For the text-containing cell, return its midpoint in (X, Y) coordinate format. 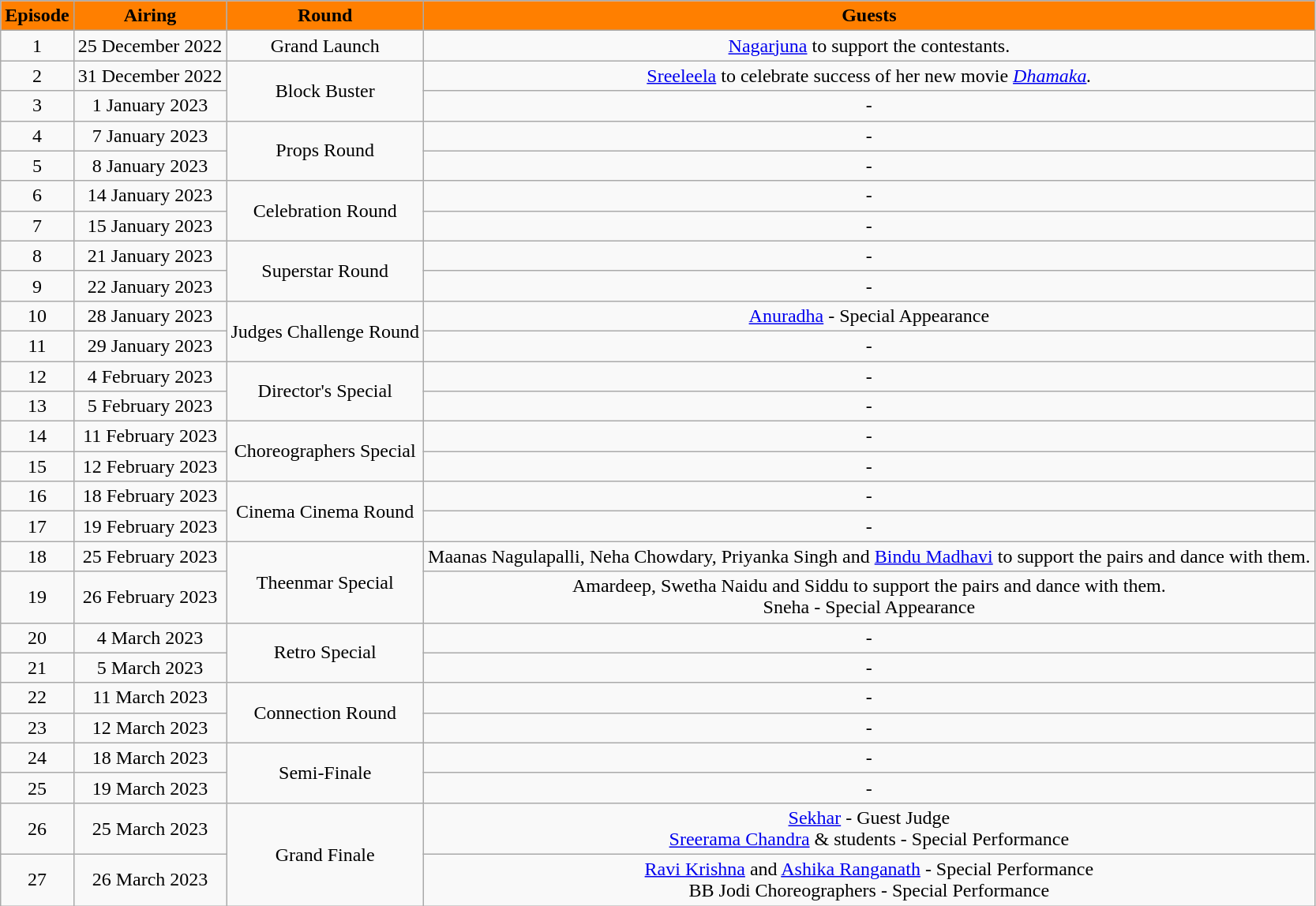
Judges Challenge Round (325, 331)
Guests (870, 16)
1 (37, 46)
19 March 2023 (150, 788)
5 February 2023 (150, 406)
10 (37, 316)
Choreographers Special (325, 451)
13 (37, 406)
Props Round (325, 151)
6 (37, 196)
11 February 2023 (150, 436)
Connection Round (325, 713)
14 January 2023 (150, 196)
29 January 2023 (150, 346)
25 (37, 788)
2 (37, 76)
Nagarjuna to support the contestants. (870, 46)
4 February 2023 (150, 376)
Grand Finale (325, 854)
Amardeep, Swetha Naidu and Siddu to support the pairs and dance with them.Sneha - Special Appearance (870, 597)
25 December 2022 (150, 46)
1 January 2023 (150, 106)
18 February 2023 (150, 496)
Cinema Cinema Round (325, 511)
22 January 2023 (150, 286)
Theenmar Special (325, 582)
Block Buster (325, 91)
Celebration Round (325, 211)
8 (37, 256)
Maanas Nagulapalli, Neha Chowdary, Priyanka Singh and Bindu Madhavi to support the pairs and dance with them. (870, 556)
Episode (37, 16)
19 (37, 597)
18 March 2023 (150, 758)
15 January 2023 (150, 226)
19 February 2023 (150, 526)
Superstar Round (325, 271)
12 February 2023 (150, 466)
25 February 2023 (150, 556)
8 January 2023 (150, 166)
18 (37, 556)
12 (37, 376)
5 (37, 166)
24 (37, 758)
26 March 2023 (150, 879)
11 March 2023 (150, 698)
4 March 2023 (150, 638)
20 (37, 638)
25 March 2023 (150, 829)
Sekhar - Guest JudgeSreerama Chandra & students - Special Performance (870, 829)
23 (37, 728)
7 January 2023 (150, 136)
Airing (150, 16)
21 January 2023 (150, 256)
3 (37, 106)
9 (37, 286)
Grand Launch (325, 46)
Retro Special (325, 653)
11 (37, 346)
5 March 2023 (150, 668)
26 February 2023 (150, 597)
Ravi Krishna and Ashika Ranganath - Special PerformanceBB Jodi Choreographers - Special Performance (870, 879)
17 (37, 526)
Semi-Finale (325, 773)
4 (37, 136)
14 (37, 436)
26 (37, 829)
28 January 2023 (150, 316)
Anuradha - Special Appearance (870, 316)
Director's Special (325, 391)
21 (37, 668)
12 March 2023 (150, 728)
27 (37, 879)
7 (37, 226)
16 (37, 496)
Round (325, 16)
22 (37, 698)
31 December 2022 (150, 76)
15 (37, 466)
Sreeleela to celebrate success of her new movie Dhamaka. (870, 76)
